Capture the cell that displays the provided text and extract its [X, Y] central coordinate. 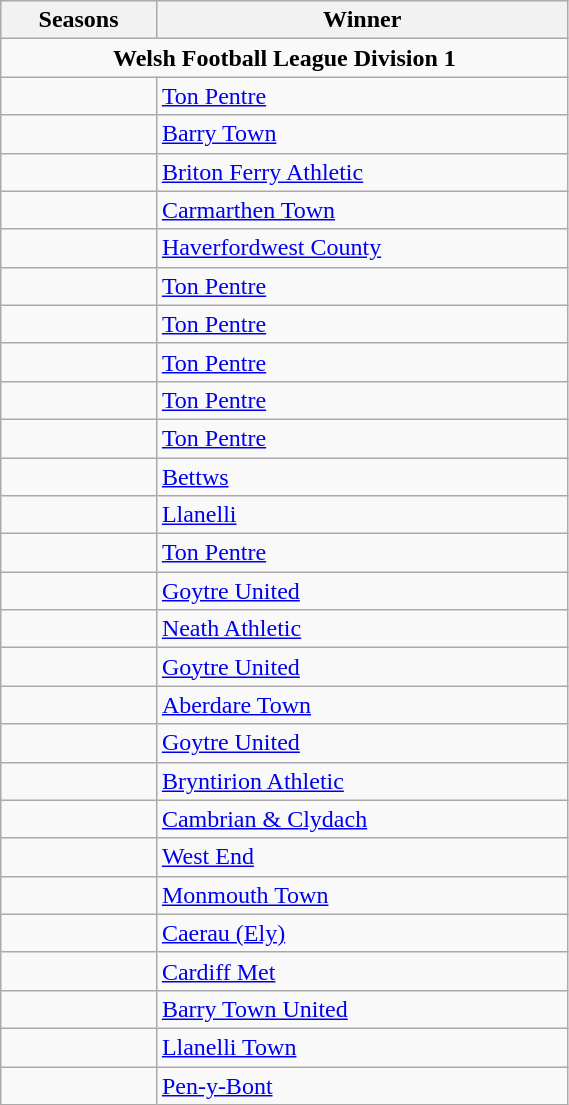
Haverfordwest County [362, 248]
West End [362, 857]
Cambrian & Clydach [362, 819]
Barry Town United [362, 1009]
Llanelli [362, 515]
Aberdare Town [362, 705]
Monmouth Town [362, 895]
Llanelli Town [362, 1047]
Bettws [362, 477]
Caerau (Ely) [362, 933]
Pen-y-Bont [362, 1085]
Briton Ferry Athletic [362, 172]
Bryntirion Athletic [362, 781]
Cardiff Met [362, 971]
Winner [362, 20]
Carmarthen Town [362, 210]
Welsh Football League Division 1 [284, 58]
Barry Town [362, 134]
Neath Athletic [362, 629]
Seasons [79, 20]
